Capture the cell that displays the provided text and extract its [X, Y] central coordinate. 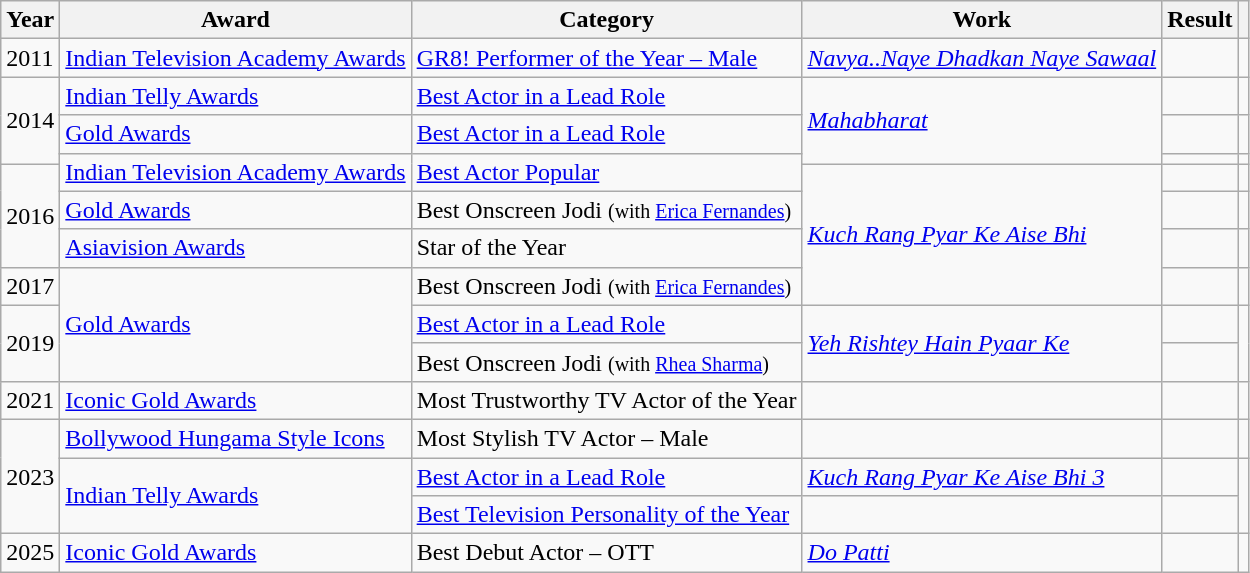
Best Television Personality of the Year [606, 515]
Best Onscreen Jodi (with Rhea Sharma) [606, 362]
2017 [30, 286]
Star of the Year [606, 248]
Kuch Rang Pyar Ke Aise Bhi [982, 234]
Most Trustworthy TV Actor of the Year [606, 400]
2019 [30, 343]
Kuch Rang Pyar Ke Aise Bhi 3 [982, 477]
Award [236, 20]
Category [606, 20]
Best Actor Popular [606, 172]
Navya..Naye Dhadkan Naye Sawaal [982, 58]
2025 [30, 553]
Asiavision Awards [236, 248]
2021 [30, 400]
Most Stylish TV Actor – Male [606, 438]
Best Debut Actor – OTT [606, 553]
Do Patti [982, 553]
2016 [30, 216]
Yeh Rishtey Hain Pyaar Ke [982, 343]
Result [1200, 20]
Mahabharat [982, 120]
Bollywood Hungama Style Icons [236, 438]
2014 [30, 120]
Year [30, 20]
GR8! Performer of the Year – Male [606, 58]
Work [982, 20]
2011 [30, 58]
2023 [30, 476]
